Locate the cell with the specified text and output its (x, y) center coordinate. 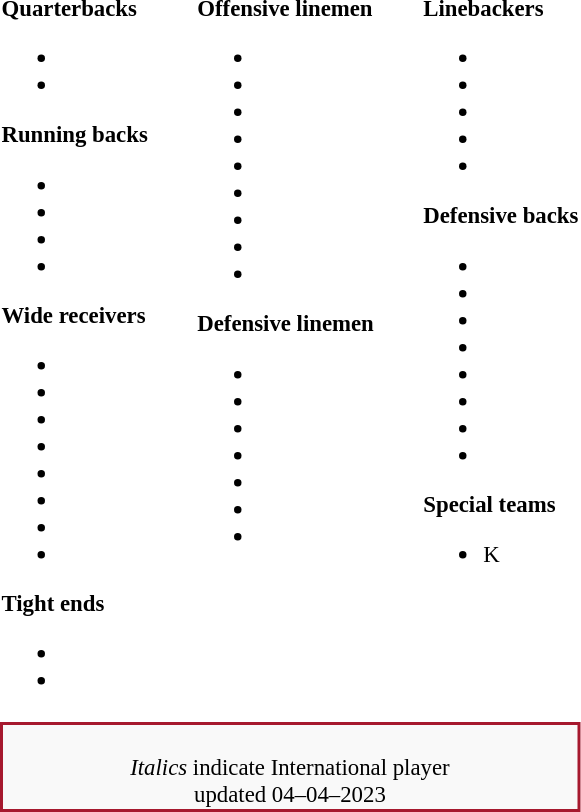
Italics indicate International player updated 04–04–2023 (290, 766)
